Provide the (x, y) coordinate of the cell's center where the given text is located.  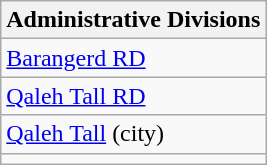
Qaleh Tall (city) (134, 134)
Administrative Divisions (134, 20)
Barangerd RD (134, 58)
Qaleh Tall RD (134, 96)
